Capture the cell that displays the provided text and extract its [x, y] central coordinate. 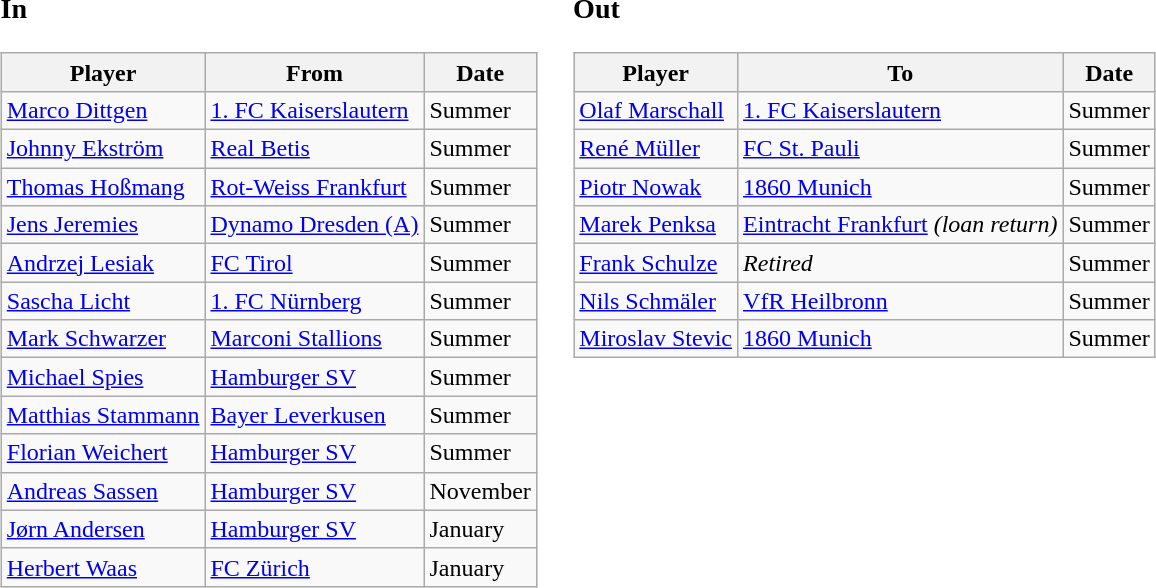
From [314, 72]
Herbert Waas [103, 567]
FC St. Pauli [900, 149]
Nils Schmäler [656, 301]
Matthias Stammann [103, 415]
Piotr Nowak [656, 187]
Andrzej Lesiak [103, 263]
FC Tirol [314, 263]
Sascha Licht [103, 301]
Michael Spies [103, 377]
FC Zürich [314, 567]
Marco Dittgen [103, 110]
Retired [900, 263]
Dynamo Dresden (A) [314, 225]
Bayer Leverkusen [314, 415]
René Müller [656, 149]
Jens Jeremies [103, 225]
Frank Schulze [656, 263]
Eintracht Frankfurt (loan return) [900, 225]
Real Betis [314, 149]
Marek Penksa [656, 225]
VfR Heilbronn [900, 301]
Johnny Ekström [103, 149]
Olaf Marschall [656, 110]
November [480, 491]
Mark Schwarzer [103, 339]
Jørn Andersen [103, 529]
Thomas Hoßmang [103, 187]
Andreas Sassen [103, 491]
Florian Weichert [103, 453]
Marconi Stallions [314, 339]
Rot-Weiss Frankfurt [314, 187]
Miroslav Stevic [656, 339]
To [900, 72]
1. FC Nürnberg [314, 301]
